Pinpoint the cell where the given text exists, returning its (X, Y) midpoint coordinate. 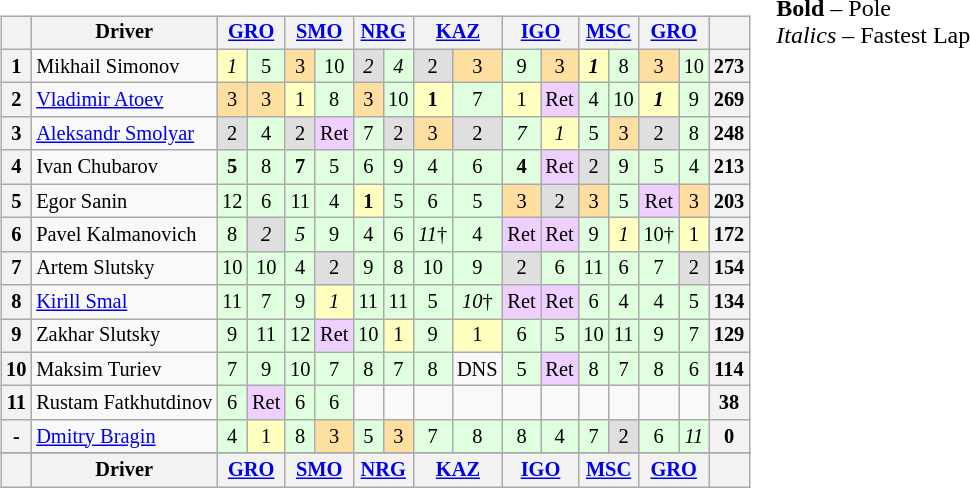
154 (729, 268)
172 (729, 235)
Vladimir Atoev (124, 100)
Zakhar Slutsky (124, 336)
114 (729, 369)
248 (729, 134)
273 (729, 66)
38 (729, 403)
DNS (477, 369)
Egor Sanin (124, 201)
Aleksandr Smolyar (124, 134)
Ivan Chubarov (124, 167)
Dmitry Bragin (124, 437)
129 (729, 336)
Maksim Turiev (124, 369)
269 (729, 100)
Rustam Fatkhutdinov (124, 403)
- (16, 437)
Kirill Smal (124, 302)
203 (729, 201)
213 (729, 167)
Mikhail Simonov (124, 66)
0 (729, 437)
Pavel Kalmanovich (124, 235)
11† (432, 235)
Artem Slutsky (124, 268)
134 (729, 302)
